Pinpoint the cell where the given text exists, returning its [X, Y] midpoint coordinate. 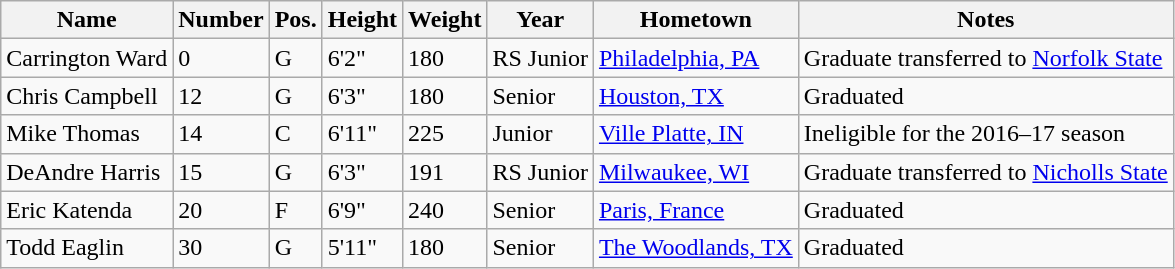
Junior [540, 134]
C [296, 134]
Paris, France [696, 210]
Weight [445, 20]
20 [221, 210]
Chris Campbell [87, 96]
6'9" [362, 210]
5'11" [362, 248]
Height [362, 20]
Carrington Ward [87, 58]
Hometown [696, 20]
F [296, 210]
12 [221, 96]
225 [445, 134]
6'2" [362, 58]
0 [221, 58]
Pos. [296, 20]
Milwaukee, WI [696, 172]
Ville Platte, IN [696, 134]
Houston, TX [696, 96]
Graduate transferred to Norfolk State [986, 58]
DeAndre Harris [87, 172]
Graduate transferred to Nicholls State [986, 172]
Year [540, 20]
Name [87, 20]
191 [445, 172]
Todd Eaglin [87, 248]
14 [221, 134]
240 [445, 210]
Number [221, 20]
30 [221, 248]
The Woodlands, TX [696, 248]
Mike Thomas [87, 134]
Philadelphia, PA [696, 58]
15 [221, 172]
Ineligible for the 2016–17 season [986, 134]
Eric Katenda [87, 210]
Notes [986, 20]
6'11" [362, 134]
